From the cell containing the given text, extract its center point as [X, Y] coordinate. 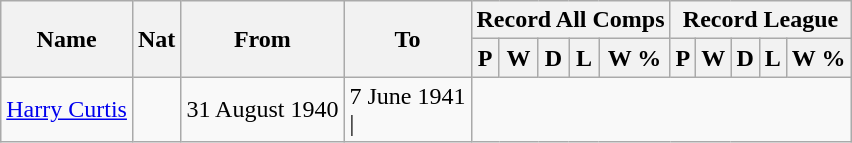
Record League [760, 20]
Harry Curtis [67, 110]
31 August 1940 [262, 110]
7 June 1941| [408, 110]
From [262, 39]
Record All Comps [570, 20]
To [408, 39]
Nat [156, 39]
Name [67, 39]
